From the cell containing the given text, extract its center point as (x, y) coordinate. 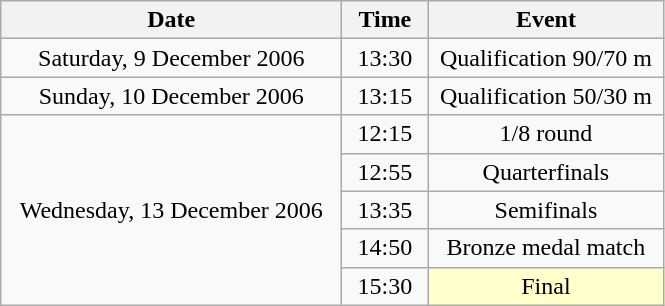
12:15 (385, 134)
1/8 round (546, 134)
Qualification 90/70 m (546, 58)
Sunday, 10 December 2006 (172, 96)
Semifinals (546, 210)
13:35 (385, 210)
Final (546, 286)
Bronze medal match (546, 248)
13:15 (385, 96)
Event (546, 20)
Qualification 50/30 m (546, 96)
14:50 (385, 248)
Saturday, 9 December 2006 (172, 58)
Wednesday, 13 December 2006 (172, 210)
Quarterfinals (546, 172)
Date (172, 20)
12:55 (385, 172)
13:30 (385, 58)
15:30 (385, 286)
Time (385, 20)
